From the cell containing the given text, extract its center point as [X, Y] coordinate. 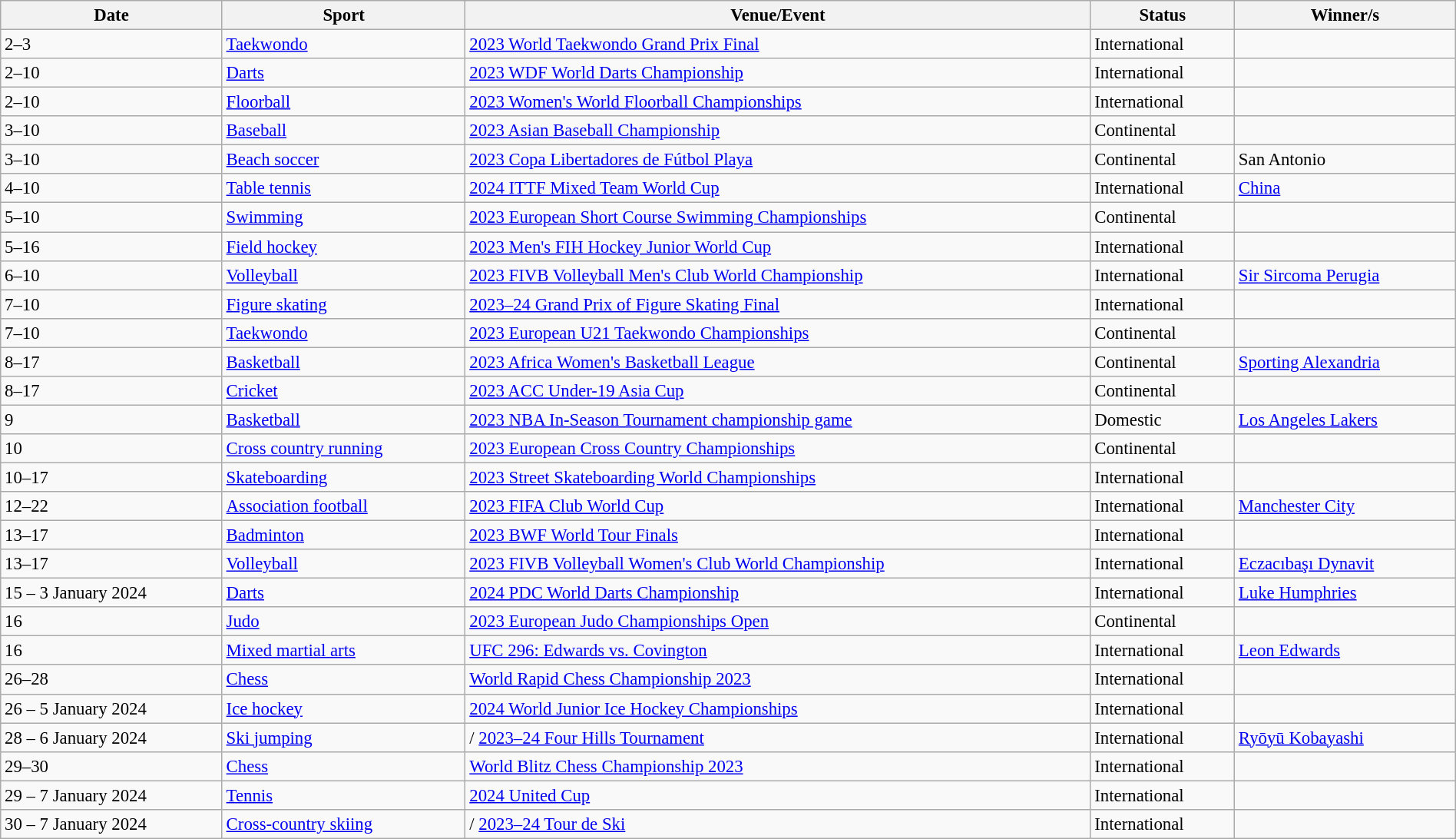
2023 FIVB Volleyball Women's Club World Championship [778, 564]
29 – 7 January 2024 [112, 795]
Association football [344, 506]
2024 ITTF Mixed Team World Cup [778, 188]
Los Angeles Lakers [1345, 419]
29–30 [112, 766]
Field hockey [344, 247]
2023 Men's FIH Hockey Junior World Cup [778, 247]
26 – 5 January 2024 [112, 708]
San Antonio [1345, 160]
12–22 [112, 506]
Cricket [344, 391]
Table tennis [344, 188]
30 – 7 January 2024 [112, 824]
2023 Women's World Floorball Championships [778, 102]
2023 ACC Under-19 Asia Cup [778, 391]
2024 United Cup [778, 795]
2023 BWF World Tour Finals [778, 536]
2023 European U21 Taekwondo Championships [778, 333]
2023 Street Skateboarding World Championships [778, 477]
2023 Copa Libertadores de Fútbol Playa [778, 160]
2023 European Cross Country Championships [778, 449]
2023 Africa Women's Basketball League [778, 362]
Badminton [344, 536]
Cross country running [344, 449]
Ryōyū Kobayashi [1345, 738]
Ice hockey [344, 708]
UFC 296: Edwards vs. Covington [778, 651]
9 [112, 419]
Swimming [344, 217]
/ 2023–24 Tour de Ski [778, 824]
Mixed martial arts [344, 651]
World Rapid Chess Championship 2023 [778, 680]
28 – 6 January 2024 [112, 738]
Sporting Alexandria [1345, 362]
Eczacıbaşı Dynavit [1345, 564]
2023 World Taekwondo Grand Prix Final [778, 45]
15 – 3 January 2024 [112, 593]
Domestic [1163, 419]
/ 2023–24 Four Hills Tournament [778, 738]
2023 WDF World Darts Championship [778, 73]
Venue/Event [778, 15]
Sir Sircoma Perugia [1345, 275]
26–28 [112, 680]
World Blitz Chess Championship 2023 [778, 766]
Winner/s [1345, 15]
2023 European Judo Championships Open [778, 622]
4–10 [112, 188]
Skateboarding [344, 477]
2023 FIVB Volleyball Men's Club World Championship [778, 275]
2023 NBA In-Season Tournament championship game [778, 419]
Status [1163, 15]
2023–24 Grand Prix of Figure Skating Final [778, 304]
Judo [344, 622]
2023 Asian Baseball Championship [778, 131]
Baseball [344, 131]
2024 World Junior Ice Hockey Championships [778, 708]
2023 European Short Course Swimming Championships [778, 217]
Figure skating [344, 304]
2–3 [112, 45]
5–10 [112, 217]
Leon Edwards [1345, 651]
Tennis [344, 795]
10–17 [112, 477]
Date [112, 15]
Ski jumping [344, 738]
5–16 [112, 247]
10 [112, 449]
6–10 [112, 275]
Floorball [344, 102]
Manchester City [1345, 506]
2023 FIFA Club World Cup [778, 506]
Sport [344, 15]
Beach soccer [344, 160]
Luke Humphries [1345, 593]
2024 PDC World Darts Championship [778, 593]
Cross-country skiing [344, 824]
China [1345, 188]
